Return (x, y) of the center of cell containing provided text 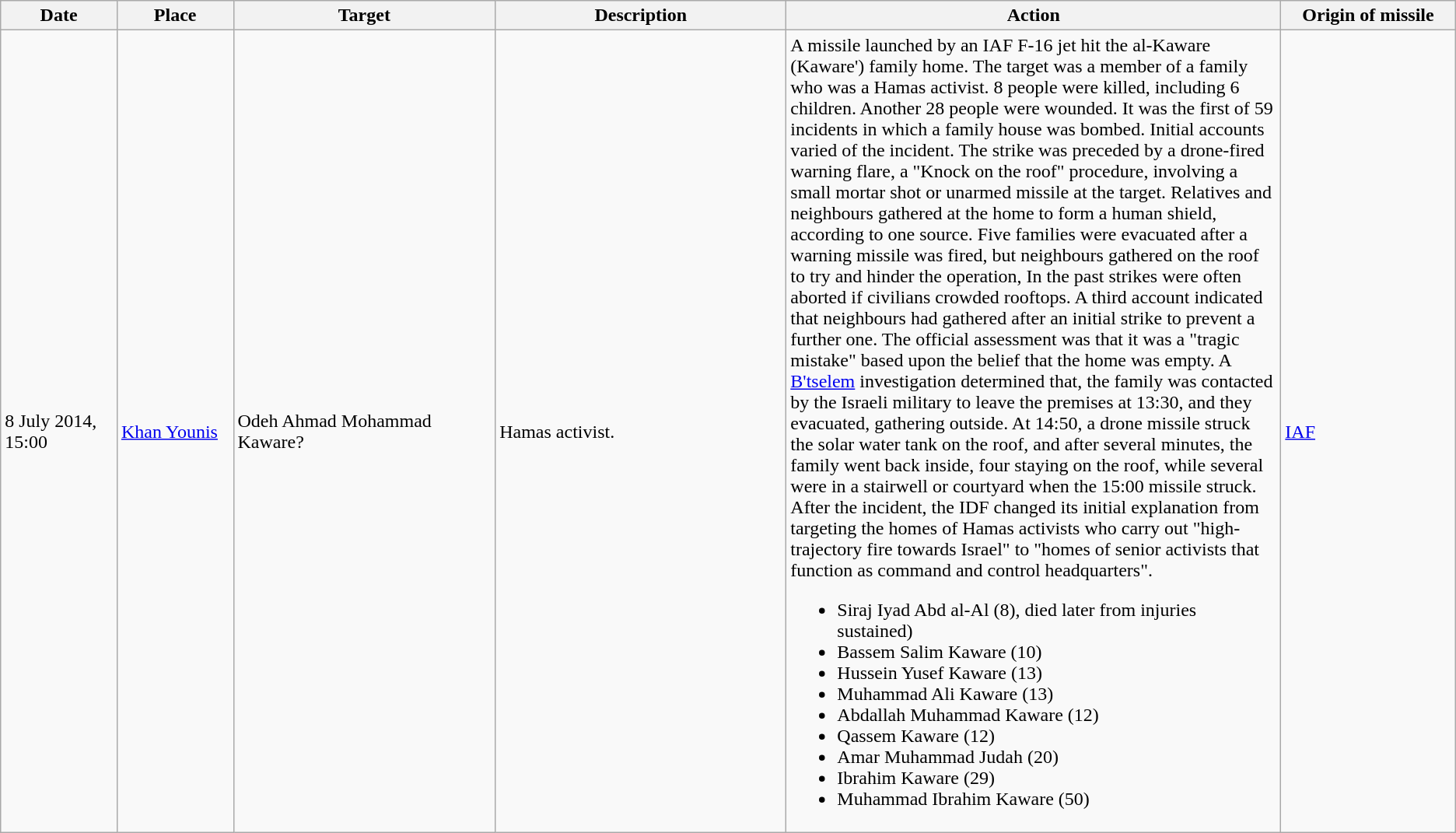
Description (641, 16)
IAF (1368, 431)
8 July 2014, 15:00 (59, 431)
Khan Younis (175, 431)
Hamas activist. (641, 431)
Target (364, 16)
Odeh Ahmad Mohammad Kaware? (364, 431)
Action (1034, 16)
Origin of missile (1368, 16)
Date (59, 16)
Place (175, 16)
